Scan for the cell matching the given text and deliver its [x, y] coordinate at center. 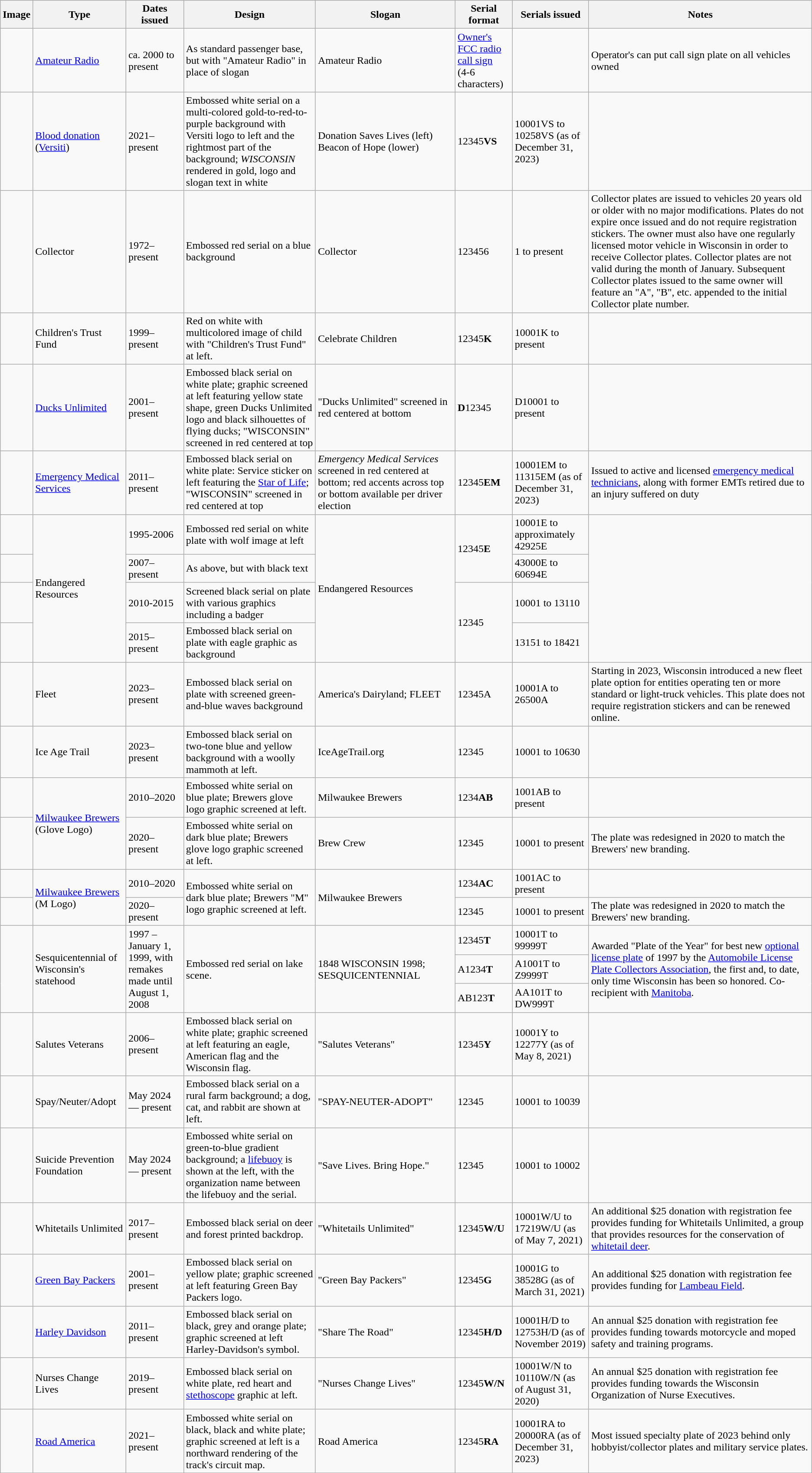
D10001 to present [550, 408]
An annual $25 donation with registration fee provides funding towards motorcycle and moped safety and training programs. [700, 1332]
"Nurses Change Lives" [385, 1384]
10001 to 13110 [550, 602]
Red on white with multicolored image of child with "Children's Trust Fund" at left. [249, 339]
Embossed black serial on a rural farm background; a dog, cat, and rabbit are shown at left. [249, 1101]
1234AB [484, 798]
12345G [484, 1280]
123456 [484, 252]
Donation Saves Lives (left) Beacon of Hope (lower) [385, 141]
Slogan [385, 15]
As standard passenger base, but with "Amateur Radio" in place of slogan [249, 60]
12345W/N [484, 1384]
10001EM to 11315EM (as of December 31, 2023) [550, 483]
1997 – January 1, 1999, with remakes made until August 1, 2008 [154, 969]
Image [16, 15]
Operator's can put call sign plate on all vehicles owned [700, 60]
1001AB to present [550, 798]
Embossed black serial on plate with eagle graphic as background [249, 642]
As above, but with black text [249, 569]
Fleet [80, 694]
"Save Lives. Bring Hope." [385, 1165]
Issued to active and licensed emergency medical technicians, along with former EMTs retired due to an injury suffered on duty [700, 483]
10001VS to 10258VS (as of December 31, 2023) [550, 141]
Suicide Prevention Foundation [80, 1165]
Embossed black serial on black, grey and orange plate; graphic screened at left Harley-Davidson's symbol. [249, 1332]
Dates issued [154, 15]
12345E [484, 549]
Embossed black serial on yellow plate; graphic screened at left featuring Green Bay Packers logo. [249, 1280]
10001W/U to 17219W/U (as of May 7, 2021) [550, 1228]
ca. 2000 to present [154, 60]
AB123T [484, 998]
1848 WISCONSIN 1998; SESQUICENTENNIAL [385, 969]
10001 to 10002 [550, 1165]
13151 to 18421 [550, 642]
12345RA [484, 1441]
2010-2015 [154, 602]
10001A to 26500A [550, 694]
Salutes Veterans [80, 1044]
Embossed white serial on blue plate; Brewers glove logo graphic screened at left. [249, 798]
Emergency Medical Services [80, 483]
IceAgeTrail.org [385, 752]
An annual $25 donation with registration fee provides funding towards the Wisconsin Organization of Nurse Executives. [700, 1384]
12345H/D [484, 1332]
1 to present [550, 252]
"Share The Road" [385, 1332]
2006–present [154, 1044]
A1234T [484, 969]
Harley Davidson [80, 1332]
Children's Trust Fund [80, 339]
1972–present [154, 252]
10001G to 38528G (as of March 31, 2021) [550, 1280]
"Salutes Veterans" [385, 1044]
12345Y [484, 1044]
A1001T to Z9999T [550, 969]
43000E to 60694E [550, 569]
10001E to approximately 42925E [550, 534]
Embossed white serial on dark blue plate; Brewers "M" logo graphic screened at left. [249, 898]
Serials issued [550, 15]
12345EM [484, 483]
2017–present [154, 1228]
Embossed white serial on dark blue plate; Brewers glove logo graphic screened at left. [249, 844]
America's Dairyland; FLEET [385, 694]
1999–present [154, 339]
Ducks Unlimited [80, 408]
10001RA to 20000RA (as of December 31, 2023) [550, 1441]
Embossed black serial on deer and forest printed backdrop. [249, 1228]
Embossed black serial on white plate, red heart and stethoscope graphic at left. [249, 1384]
Design [249, 15]
Milwaukee Brewers (M Logo) [80, 898]
Brew Crew [385, 844]
D12345 [484, 408]
Notes [700, 15]
10001H/D to 12753H/D (as of November 2019) [550, 1332]
12345A [484, 694]
Embossed red serial on a blue background [249, 252]
Most issued specialty plate of 2023 behind only hobbyist/collector plates and military service plates. [700, 1441]
12345VS [484, 141]
Embossed black serial on white plate; graphic screened at left featuring an eagle, American flag and the Wisconsin flag. [249, 1044]
Blood donation(Versiti) [80, 141]
Emergency Medical Services screened in red centered at bottom; red accents across top or bottom available per driver election [385, 483]
10001K to present [550, 339]
Embossed black serial on white plate: Service sticker on left featuring the Star of Life; "WISCONSIN" screened in red centered at top [249, 483]
Spay/Neuter/Adopt [80, 1101]
Ice Age Trail [80, 752]
1995-2006 [154, 534]
Embossed black serial on plate with screened green-and-blue waves background [249, 694]
1234AC [484, 884]
Sesquicentennial of Wisconsin's statehood [80, 969]
AA101T to DW999T [550, 998]
Embossed black serial on two-tone blue and yellow background with a woolly mammoth at left. [249, 752]
10001W/N to 10110W/N (as of August 31, 2020) [550, 1384]
2015–present [154, 642]
Type [80, 15]
Green Bay Packers [80, 1280]
Celebrate Children [385, 339]
12345K [484, 339]
Screened black serial on plate with various graphics including a badger [249, 602]
10001Y to 12277Y (as of May 8, 2021) [550, 1044]
12345T [484, 940]
Embossed white serial on black, black and white plate; graphic screened at left is a northward rendering of the track's circuit map. [249, 1441]
2007–present [154, 569]
2019–present [154, 1384]
1001AC to present [550, 884]
Milwaukee Brewers (Glove Logo) [80, 824]
12345W/U [484, 1228]
Embossed red serial on lake scene. [249, 969]
10001 to 10039 [550, 1101]
Serial format [484, 15]
"Ducks Unlimited" screened in red centered at bottom [385, 408]
Whitetails Unlimited [80, 1228]
An additional $25 donation with registration fee provides funding for Lambeau Field. [700, 1280]
Embossed red serial on white plate with wolf image at left [249, 534]
Nurses Change Lives [80, 1384]
10001T to 99999T [550, 940]
10001 to 10630 [550, 752]
"SPAY-NEUTER-ADOPT" [385, 1101]
Owner's FCC radio call sign(4-6 characters) [484, 60]
"Green Bay Packers" [385, 1280]
"Whitetails Unlimited" [385, 1228]
